Locate the cell with the specified text and output its [x, y] center coordinate. 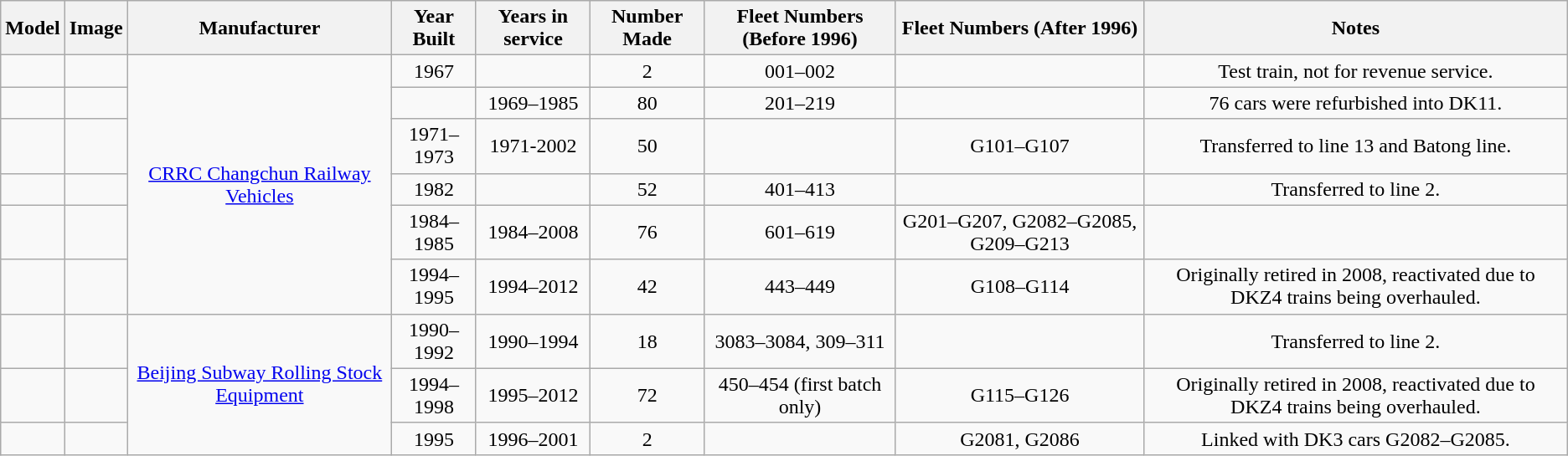
42 [647, 286]
Beijing Subway Rolling Stock Equipment [260, 384]
G201–G207, G2082–G2085, G209–G213 [1019, 233]
Linked with DK3 cars G2082–G2085. [1356, 438]
Test train, not for revenue service. [1356, 71]
Fleet Numbers (After 1996) [1019, 28]
1984–2008 [533, 233]
1990–1992 [434, 341]
Fleet Numbers (Before 1996) [801, 28]
Year Built [434, 28]
1971–1973 [434, 146]
G101–G107 [1019, 146]
1990–1994 [533, 341]
72 [647, 395]
G115–G126 [1019, 395]
Transferred to line 13 and Batong line. [1356, 146]
Years in service [533, 28]
3083–3084, 309–311 [801, 341]
001–002 [801, 71]
1995 [434, 438]
443–449 [801, 286]
450–454 (first batch only) [801, 395]
Model [33, 28]
1996–2001 [533, 438]
50 [647, 146]
1994–2012 [533, 286]
201–219 [801, 103]
401–413 [801, 189]
Number Made [647, 28]
Notes [1356, 28]
1969–1985 [533, 103]
G2081, G2086 [1019, 438]
Image [95, 28]
76 [647, 233]
1967 [434, 71]
CRRC Changchun Railway Vehicles [260, 184]
601–619 [801, 233]
1994–1995 [434, 286]
76 cars were refurbished into DK11. [1356, 103]
18 [647, 341]
G108–G114 [1019, 286]
Manufacturer [260, 28]
1971-2002 [533, 146]
1982 [434, 189]
52 [647, 189]
80 [647, 103]
1984–1985 [434, 233]
1995–2012 [533, 395]
1994–1998 [434, 395]
